Detect which cell encompasses the target text, then output its (X, Y) center coordinate. 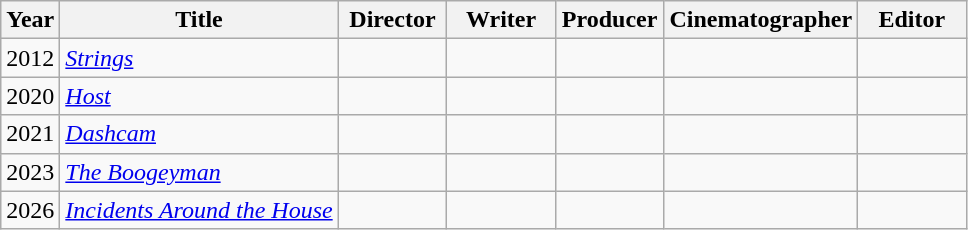
2026 (30, 210)
2021 (30, 134)
Editor (912, 20)
Producer (610, 20)
Writer (502, 20)
Dashcam (199, 134)
Director (392, 20)
Incidents Around the House (199, 210)
2020 (30, 96)
2012 (30, 58)
The Boogeyman (199, 172)
Host (199, 96)
Strings (199, 58)
2023 (30, 172)
Year (30, 20)
Title (199, 20)
Cinematographer (761, 20)
